For the text-containing cell, return its midpoint in (X, Y) coordinate format. 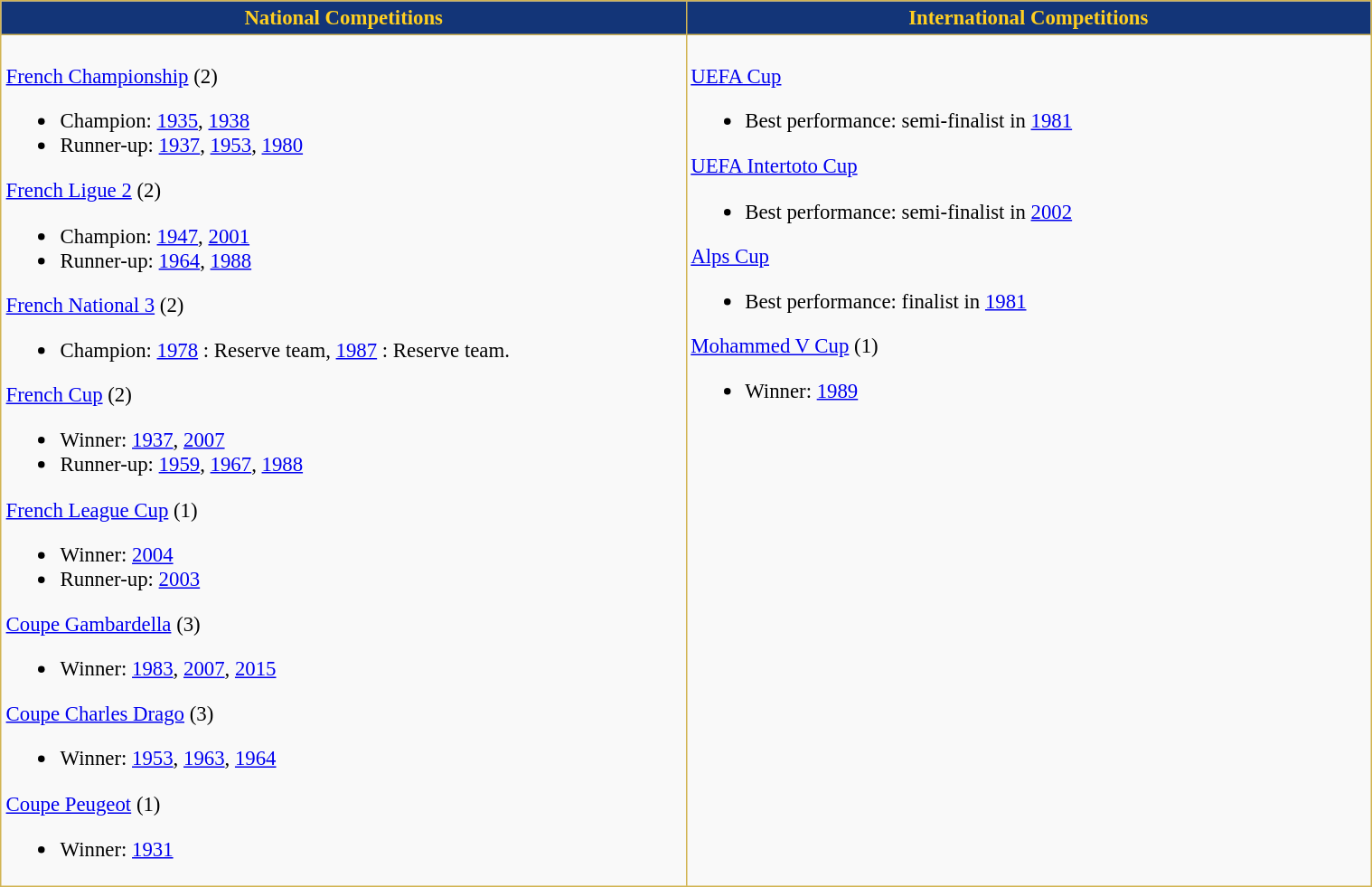
International Competitions (1029, 18)
National Competitions (343, 18)
